Extract the [x, y] coordinate from the center of the cell holding the provided text.  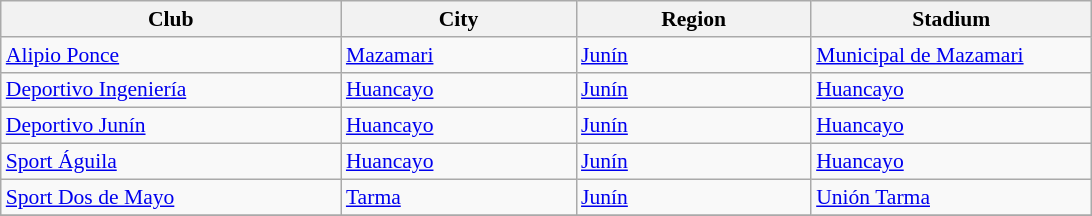
Deportivo Ingeniería [171, 90]
Sport Águila [171, 162]
Municipal de Mazamari [951, 55]
Deportivo Junín [171, 126]
Alipio Ponce [171, 55]
Mazamari [458, 55]
Stadium [951, 19]
Club [171, 19]
City [458, 19]
Region [694, 19]
Unión Tarma [951, 197]
Tarma [458, 197]
Sport Dos de Mayo [171, 197]
